Detect which cell encompasses the target text, then output its [x, y] center coordinate. 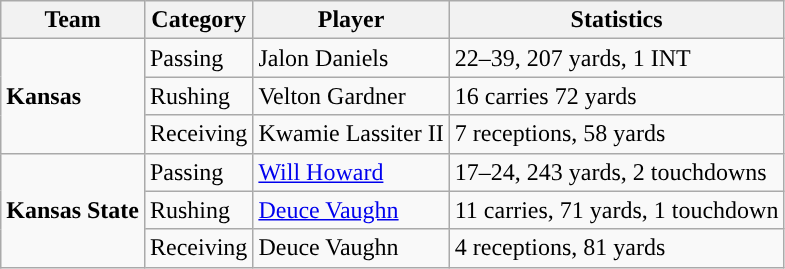
Player [351, 20]
Kansas State [73, 210]
Will Howard [351, 172]
11 carries, 71 yards, 1 touchdown [616, 210]
22–39, 207 yards, 1 INT [616, 58]
Kansas [73, 96]
Category [198, 20]
4 receptions, 81 yards [616, 248]
16 carries 72 yards [616, 96]
Statistics [616, 20]
Jalon Daniels [351, 58]
Team [73, 20]
Velton Gardner [351, 96]
17–24, 243 yards, 2 touchdowns [616, 172]
Kwamie Lassiter II [351, 134]
7 receptions, 58 yards [616, 134]
